Pinpoint the cell where the given text exists, returning its [X, Y] midpoint coordinate. 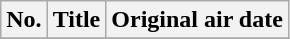
No. [24, 20]
Original air date [198, 20]
Title [76, 20]
